Capture the cell that displays the provided text and extract its (x, y) central coordinate. 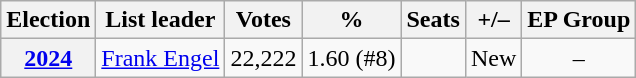
Frank Engel (160, 58)
22,222 (264, 58)
Votes (264, 20)
EP Group (579, 20)
– (579, 58)
+/– (493, 20)
Election (48, 20)
1.60 (#8) (352, 58)
List leader (160, 20)
% (352, 20)
Seats (433, 20)
New (493, 58)
2024 (48, 58)
